Return the [X, Y] coordinate for the center point of the cell that contains the specified text.  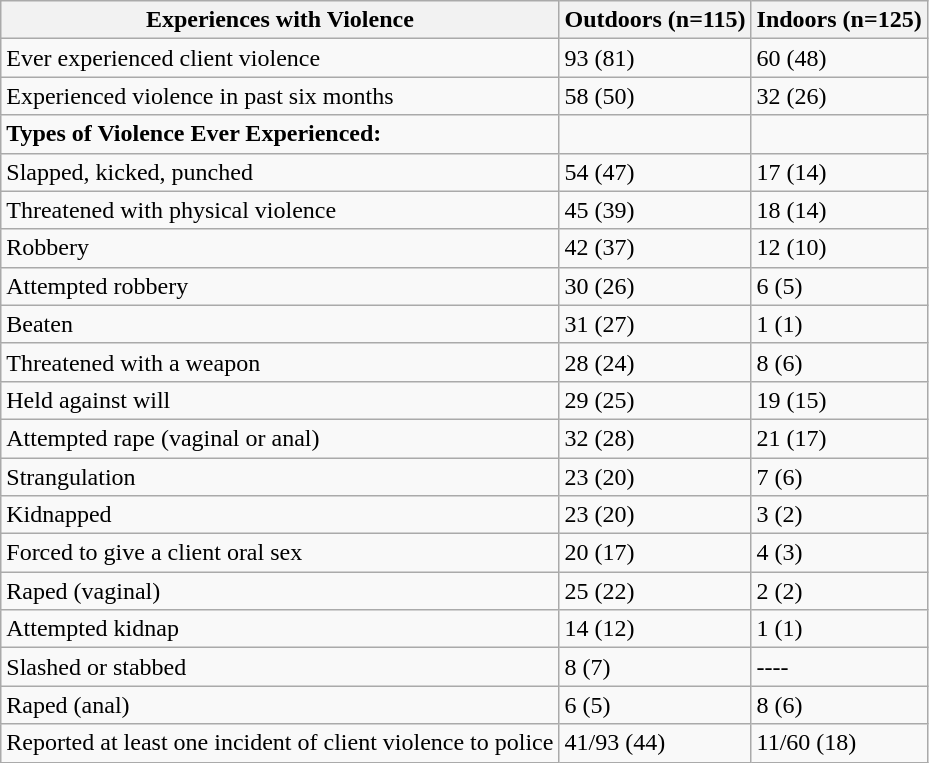
Beaten [280, 324]
2 (2) [839, 591]
Threatened with a weapon [280, 362]
60 (48) [839, 58]
Reported at least one incident of client violence to police [280, 743]
31 (27) [655, 324]
12 (10) [839, 248]
Types of Violence Ever Experienced: [280, 134]
Forced to give a client oral sex [280, 553]
Experienced violence in past six months [280, 96]
32 (26) [839, 96]
4 (3) [839, 553]
25 (22) [655, 591]
54 (47) [655, 172]
Indoors (n=125) [839, 20]
Held against will [280, 400]
Kidnapped [280, 515]
Slashed or stabbed [280, 667]
30 (26) [655, 286]
11/60 (18) [839, 743]
Threatened with physical violence [280, 210]
7 (6) [839, 477]
18 (14) [839, 210]
21 (17) [839, 438]
Strangulation [280, 477]
3 (2) [839, 515]
29 (25) [655, 400]
45 (39) [655, 210]
19 (15) [839, 400]
Raped (vaginal) [280, 591]
Attempted kidnap [280, 629]
8 (7) [655, 667]
---- [839, 667]
93 (81) [655, 58]
Experiences with Violence [280, 20]
Outdoors (n=115) [655, 20]
Attempted robbery [280, 286]
32 (28) [655, 438]
17 (14) [839, 172]
Attempted rape (vaginal or anal) [280, 438]
42 (37) [655, 248]
Slapped, kicked, punched [280, 172]
28 (24) [655, 362]
14 (12) [655, 629]
20 (17) [655, 553]
Ever experienced client violence [280, 58]
41/93 (44) [655, 743]
58 (50) [655, 96]
Raped (anal) [280, 705]
Robbery [280, 248]
